Find where the given text appears and provide that cell's center as [x, y] coordinate. 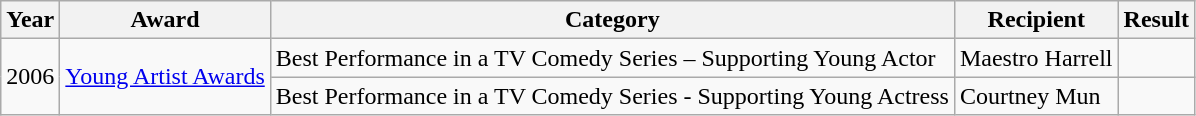
Courtney Mun [1036, 96]
Result [1156, 20]
Maestro Harrell [1036, 58]
Best Performance in a TV Comedy Series - Supporting Young Actress [612, 96]
Recipient [1036, 20]
Award [165, 20]
Best Performance in a TV Comedy Series – Supporting Young Actor [612, 58]
Young Artist Awards [165, 77]
Year [30, 20]
Category [612, 20]
2006 [30, 77]
